Capture the cell that displays the provided text and extract its (X, Y) central coordinate. 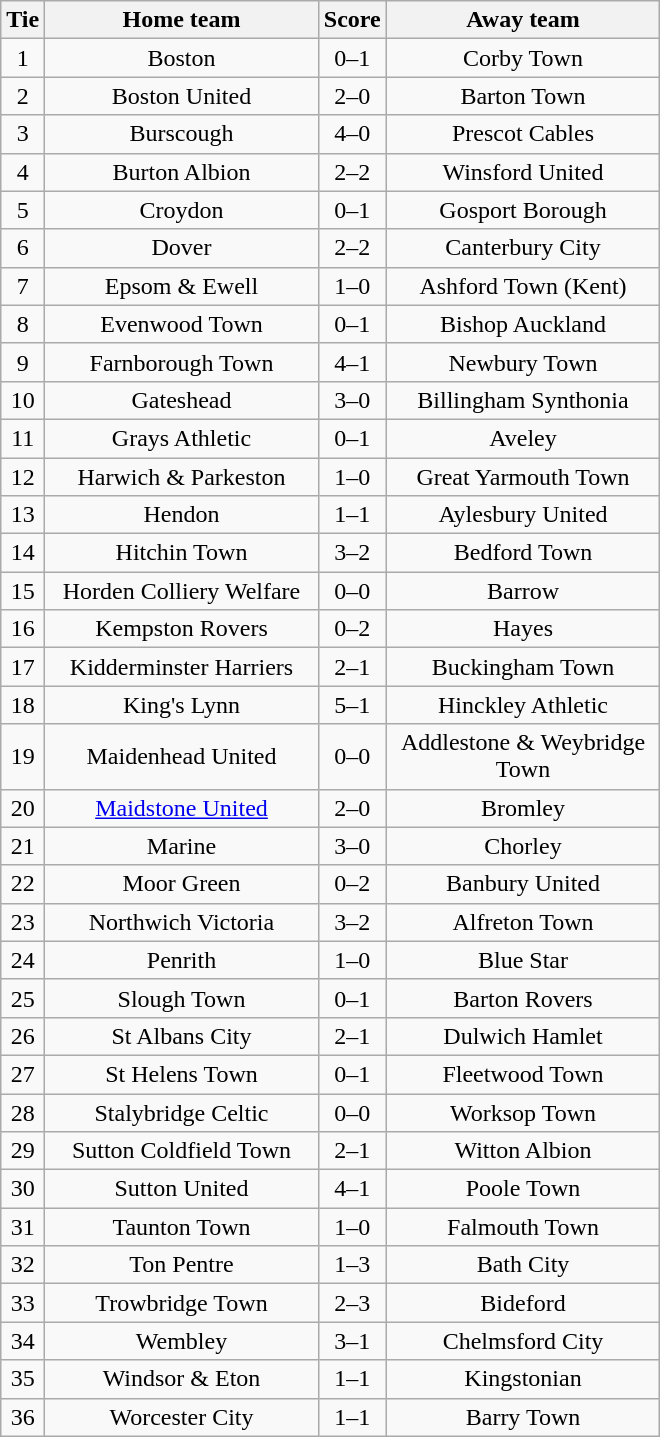
3–1 (352, 1341)
24 (23, 960)
Prescot Cables (523, 134)
9 (23, 362)
12 (23, 477)
Tie (23, 20)
15 (23, 591)
Corby Town (523, 58)
Hitchin Town (182, 553)
Burscough (182, 134)
8 (23, 324)
29 (23, 1151)
Newbury Town (523, 362)
2–3 (352, 1303)
Moor Green (182, 884)
21 (23, 846)
32 (23, 1265)
Penrith (182, 960)
Worcester City (182, 1417)
Fleetwood Town (523, 1074)
Barton Town (523, 96)
Score (352, 20)
St Albans City (182, 1036)
Gosport Borough (523, 210)
Falmouth Town (523, 1227)
Trowbridge Town (182, 1303)
Witton Albion (523, 1151)
Ashford Town (Kent) (523, 286)
28 (23, 1113)
Sutton Coldfield Town (182, 1151)
Bromley (523, 808)
Worksop Town (523, 1113)
Windsor & Eton (182, 1379)
Ton Pentre (182, 1265)
Epsom & Ewell (182, 286)
Slough Town (182, 998)
Kingstonian (523, 1379)
Chelmsford City (523, 1341)
Kempston Rovers (182, 629)
Kidderminster Harriers (182, 667)
16 (23, 629)
Barry Town (523, 1417)
Great Yarmouth Town (523, 477)
Dulwich Hamlet (523, 1036)
Gateshead (182, 400)
Aylesbury United (523, 515)
1 (23, 58)
Grays Athletic (182, 438)
23 (23, 922)
Alfreton Town (523, 922)
2 (23, 96)
5–1 (352, 705)
Winsford United (523, 172)
Aveley (523, 438)
Boston (182, 58)
26 (23, 1036)
17 (23, 667)
Home team (182, 20)
Poole Town (523, 1189)
25 (23, 998)
Blue Star (523, 960)
Boston United (182, 96)
King's Lynn (182, 705)
St Helens Town (182, 1074)
Dover (182, 248)
Harwich & Parkeston (182, 477)
Burton Albion (182, 172)
Maidstone United (182, 808)
Addlestone & Weybridge Town (523, 756)
6 (23, 248)
4 (23, 172)
Chorley (523, 846)
Horden Colliery Welfare (182, 591)
Bideford (523, 1303)
Hendon (182, 515)
30 (23, 1189)
Croydon (182, 210)
5 (23, 210)
22 (23, 884)
27 (23, 1074)
Banbury United (523, 884)
1–3 (352, 1265)
11 (23, 438)
Sutton United (182, 1189)
Hayes (523, 629)
Canterbury City (523, 248)
36 (23, 1417)
Maidenhead United (182, 756)
3 (23, 134)
Bishop Auckland (523, 324)
18 (23, 705)
19 (23, 756)
Buckingham Town (523, 667)
7 (23, 286)
Marine (182, 846)
33 (23, 1303)
Bath City (523, 1265)
Bedford Town (523, 553)
10 (23, 400)
Farnborough Town (182, 362)
Wembley (182, 1341)
Barrow (523, 591)
Barton Rovers (523, 998)
Stalybridge Celtic (182, 1113)
35 (23, 1379)
Evenwood Town (182, 324)
14 (23, 553)
4–0 (352, 134)
20 (23, 808)
Away team (523, 20)
Hinckley Athletic (523, 705)
34 (23, 1341)
13 (23, 515)
Northwich Victoria (182, 922)
Taunton Town (182, 1227)
31 (23, 1227)
Billingham Synthonia (523, 400)
